Find where the given text appears and provide that cell's center as [X, Y] coordinate. 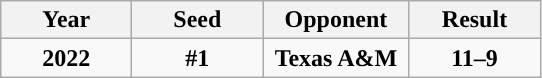
Year [66, 20]
#1 [198, 58]
11–9 [474, 58]
Seed [198, 20]
Result [474, 20]
Opponent [336, 20]
Texas A&M [336, 58]
2022 [66, 58]
